Scan for the cell matching the given text and deliver its [x, y] coordinate at center. 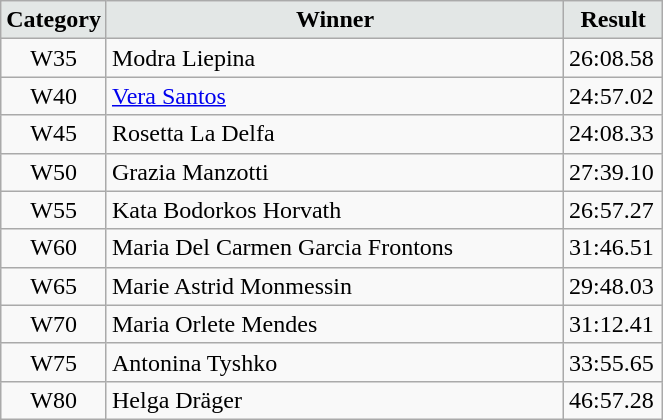
Category [54, 20]
33:55.65 [614, 362]
Helga Dräger [334, 400]
W60 [54, 248]
31:46.51 [614, 248]
29:48.03 [614, 286]
W80 [54, 400]
Vera Santos [334, 96]
Grazia Manzotti [334, 172]
Kata Bodorkos Horvath [334, 210]
46:57.28 [614, 400]
26:08.58 [614, 58]
Maria Del Carmen Garcia Frontons [334, 248]
Result [614, 20]
Antonina Tyshko [334, 362]
W50 [54, 172]
24:08.33 [614, 134]
31:12.41 [614, 324]
27:39.10 [614, 172]
W65 [54, 286]
W35 [54, 58]
Winner [334, 20]
W45 [54, 134]
Marie Astrid Monmessin [334, 286]
26:57.27 [614, 210]
Rosetta La Delfa [334, 134]
W40 [54, 96]
W75 [54, 362]
W55 [54, 210]
Modra Liepina [334, 58]
Maria Orlete Mendes [334, 324]
24:57.02 [614, 96]
W70 [54, 324]
